Locate the cell with the specified text and output its (x, y) center coordinate. 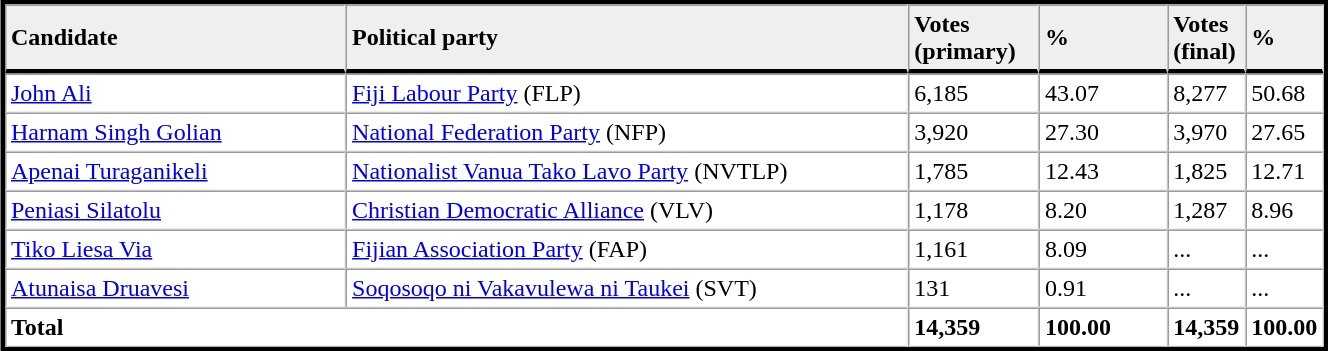
Nationalist Vanua Tako Lavo Party (NVTLP) (627, 172)
131 (974, 288)
1,287 (1206, 210)
Total (456, 328)
3,920 (974, 132)
John Ali (176, 94)
Atunaisa Druavesi (176, 288)
Soqosoqo ni Vakavulewa ni Taukei (SVT) (627, 288)
Votes(final) (1206, 38)
Fijian Association Party (FAP) (627, 250)
27.65 (1284, 132)
Fiji Labour Party (FLP) (627, 94)
6,185 (974, 94)
50.68 (1284, 94)
8.20 (1103, 210)
Political party (627, 38)
27.30 (1103, 132)
43.07 (1103, 94)
1,785 (974, 172)
Peniasi Silatolu (176, 210)
1,161 (974, 250)
12.43 (1103, 172)
3,970 (1206, 132)
Candidate (176, 38)
8,277 (1206, 94)
Apenai Turaganikeli (176, 172)
National Federation Party (NFP) (627, 132)
Tiko Liesa Via (176, 250)
8.96 (1284, 210)
12.71 (1284, 172)
8.09 (1103, 250)
0.91 (1103, 288)
1,178 (974, 210)
1,825 (1206, 172)
Votes(primary) (974, 38)
Harnam Singh Golian (176, 132)
Christian Democratic Alliance (VLV) (627, 210)
